For the text-containing cell, return its midpoint in (x, y) coordinate format. 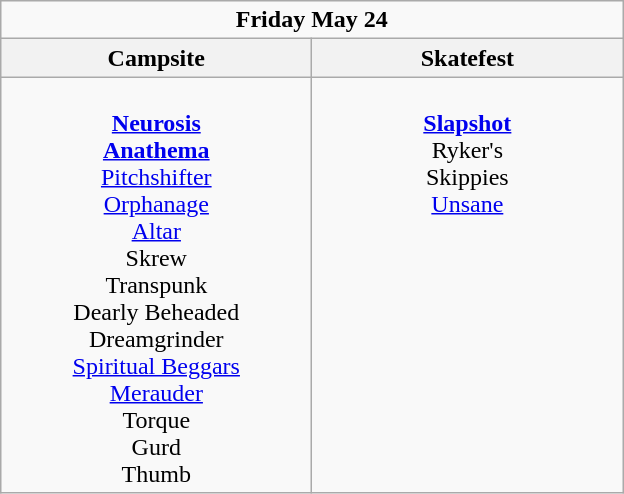
Friday May 24 (312, 20)
Slapshot Ryker's Skippies Unsane (468, 285)
Neurosis Anathema Pitchshifter Orphanage Altar Skrew Transpunk Dearly Beheaded Dreamgrinder Spiritual Beggars Merauder Torque Gurd Thumb (156, 285)
Campsite (156, 58)
Skatefest (468, 58)
